Find where the given text appears and provide that cell's center as [X, Y] coordinate. 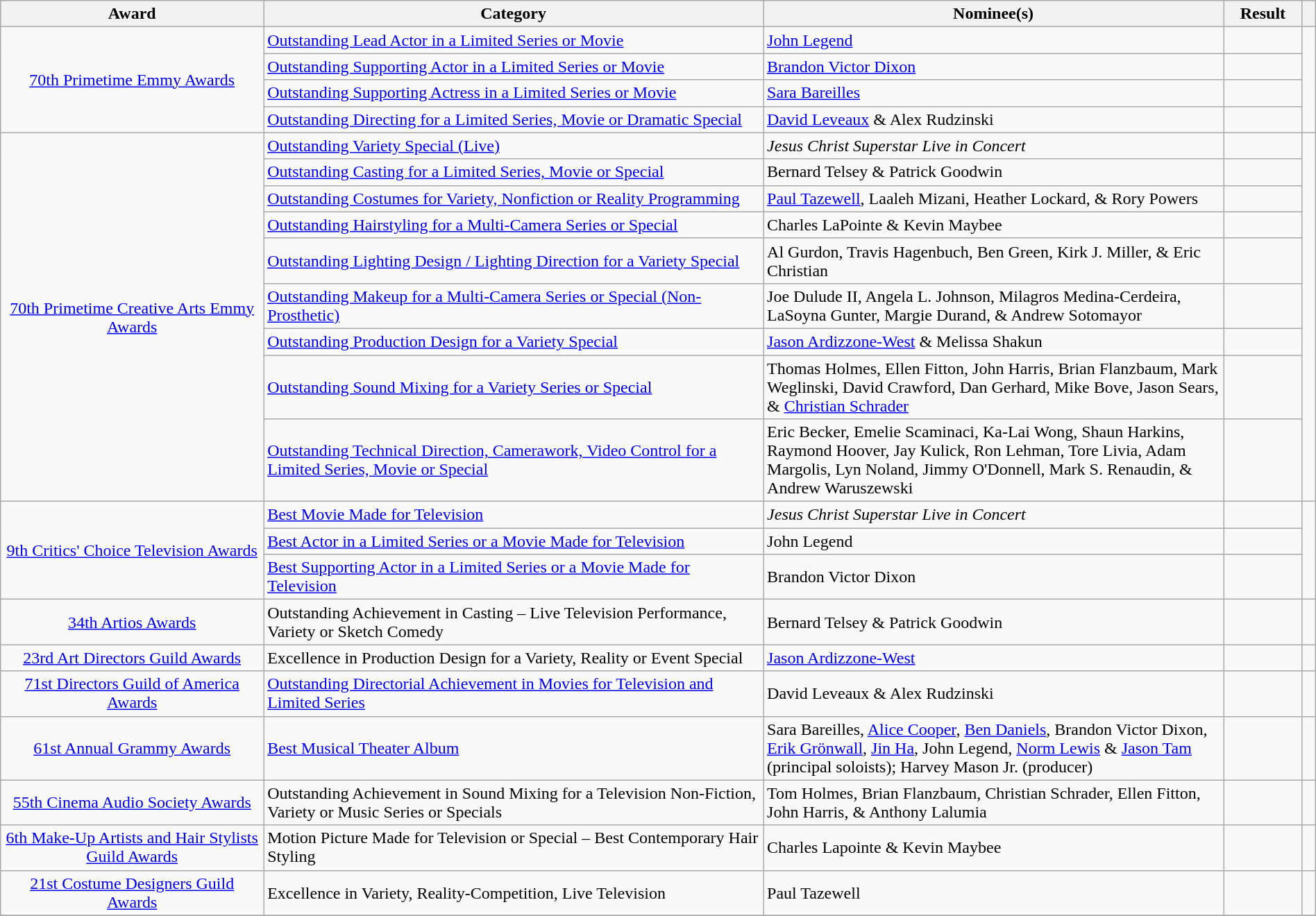
Thomas Holmes, Ellen Fitton, John Harris, Brian Flanzbaum, Mark Weglinski, David Crawford, Dan Gerhard, Mike Bove, Jason Sears, & Christian Schrader [994, 387]
Outstanding Makeup for a Multi-Camera Series or Special (Non-Prosthetic) [514, 305]
6th Make-Up Artists and Hair Stylists Guild Awards [132, 848]
Outstanding Supporting Actress in a Limited Series or Movie [514, 93]
Outstanding Achievement in Casting – Live Television Performance, Variety or Sketch Comedy [514, 622]
Outstanding Hairstyling for a Multi-Camera Series or Special [514, 225]
61st Annual Grammy Awards [132, 748]
Tom Holmes, Brian Flanzbaum, Christian Schrader, Ellen Fitton, John Harris, & Anthony Lalumia [994, 802]
Best Actor in a Limited Series or a Movie Made for Television [514, 541]
Paul Tazewell, Laaleh Mizani, Heather Lockard, & Rory Powers [994, 198]
Charles Lapointe & Kevin Maybee [994, 848]
Outstanding Achievement in Sound Mixing for a Television Non-Fiction, Variety or Music Series or Specials [514, 802]
Result [1263, 14]
Al Gurdon, Travis Hagenbuch, Ben Green, Kirk J. Miller, & Eric Christian [994, 261]
Category [514, 14]
70th Primetime Emmy Awards [132, 80]
Excellence in Production Design for a Variety, Reality or Event Special [514, 658]
Nominee(s) [994, 14]
Outstanding Sound Mixing for a Variety Series or Special [514, 387]
Outstanding Variety Special (Live) [514, 146]
71st Directors Guild of America Awards [132, 694]
Outstanding Directorial Achievement in Movies for Television and Limited Series [514, 694]
Sara Bareilles [994, 93]
Paul Tazewell [994, 892]
Jason Ardizzone-West & Melissa Shakun [994, 341]
Motion Picture Made for Television or Special – Best Contemporary Hair Styling [514, 848]
34th Artios Awards [132, 622]
Outstanding Casting for a Limited Series, Movie or Special [514, 172]
Outstanding Lead Actor in a Limited Series or Movie [514, 40]
Excellence in Variety, Reality-Competition, Live Television [514, 892]
Charles LaPointe & Kevin Maybee [994, 225]
Best Musical Theater Album [514, 748]
Outstanding Technical Direction, Camerawork, Video Control for a Limited Series, Movie or Special [514, 461]
Award [132, 14]
Outstanding Production Design for a Variety Special [514, 341]
Outstanding Costumes for Variety, Nonfiction or Reality Programming [514, 198]
Joe Dulude II, Angela L. Johnson, Milagros Medina-Cerdeira, LaSoyna Gunter, Margie Durand, & Andrew Sotomayor [994, 305]
21st Costume Designers Guild Awards [132, 892]
9th Critics' Choice Television Awards [132, 551]
Outstanding Supporting Actor in a Limited Series or Movie [514, 67]
70th Primetime Creative Arts Emmy Awards [132, 317]
55th Cinema Audio Society Awards [132, 802]
Best Movie Made for Television [514, 515]
Outstanding Lighting Design / Lighting Direction for a Variety Special [514, 261]
Jason Ardizzone-West [994, 658]
23rd Art Directors Guild Awards [132, 658]
Outstanding Directing for a Limited Series, Movie or Dramatic Special [514, 119]
Best Supporting Actor in a Limited Series or a Movie Made for Television [514, 577]
